Output the (X, Y) coordinate of the center of the cell containing the given text.  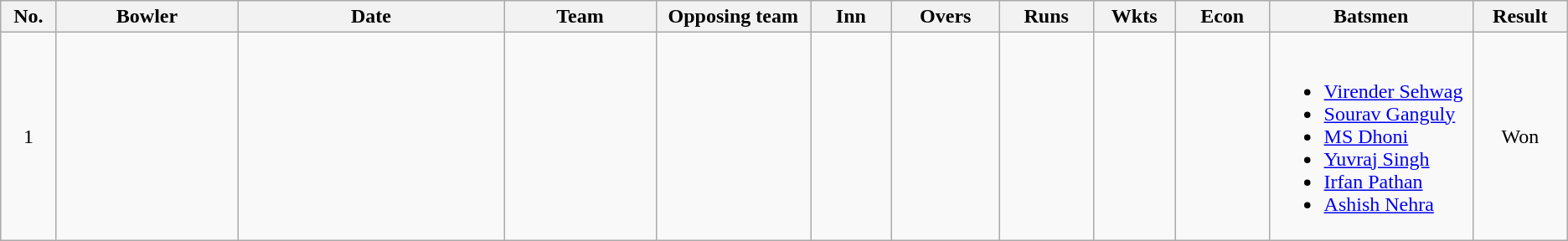
Econ (1222, 17)
Batsmen (1370, 17)
Bowler (147, 17)
Wkts (1134, 17)
Overs (945, 17)
Runs (1046, 17)
Team (580, 17)
Date (371, 17)
Virender SehwagSourav GangulyMS DhoniYuvraj SinghIrfan PathanAshish Nehra (1370, 136)
Result (1519, 17)
1 (28, 136)
No. (28, 17)
Won (1519, 136)
Inn (851, 17)
Opposing team (733, 17)
